Pinpoint the cell where the given text exists, returning its (x, y) midpoint coordinate. 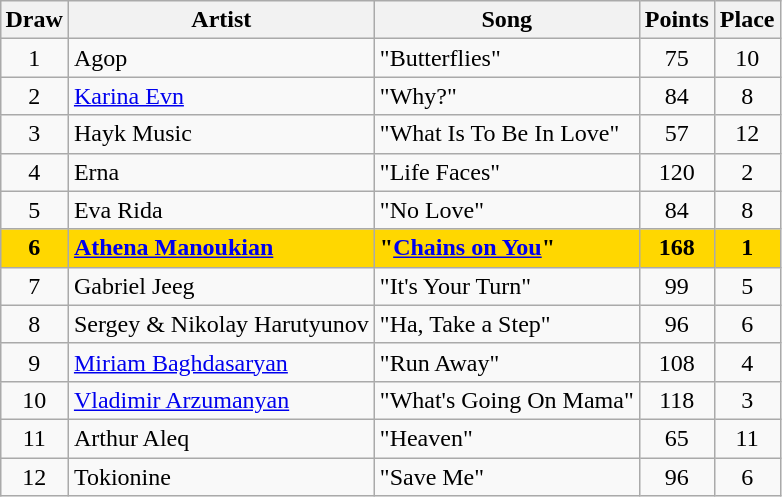
"Save Me" (506, 477)
120 (676, 172)
Hayk Music (221, 134)
Place (747, 20)
"It's Your Turn" (506, 286)
"Life Faces" (506, 172)
Agop (221, 58)
Tokionine (221, 477)
"No Love" (506, 210)
"Why?" (506, 96)
Arthur Aleq (221, 438)
65 (676, 438)
108 (676, 362)
Sergey & Nikolay Harutyunov (221, 324)
75 (676, 58)
118 (676, 400)
Points (676, 20)
"Heaven" (506, 438)
Artist (221, 20)
Karina Evn (221, 96)
168 (676, 248)
Eva Rida (221, 210)
"Run Away" (506, 362)
57 (676, 134)
Erna (221, 172)
Song (506, 20)
"Chains on You" (506, 248)
"What Is To Be In Love" (506, 134)
"Ha, Take a Step" (506, 324)
9 (34, 362)
Athena Manoukian (221, 248)
Vladimir Arzumanyan (221, 400)
Draw (34, 20)
"Butterflies" (506, 58)
99 (676, 286)
7 (34, 286)
Miriam Baghdasaryan (221, 362)
Gabriel Jeeg (221, 286)
"What's Going On Mama" (506, 400)
